For the text-containing cell, return its midpoint in [X, Y] coordinate format. 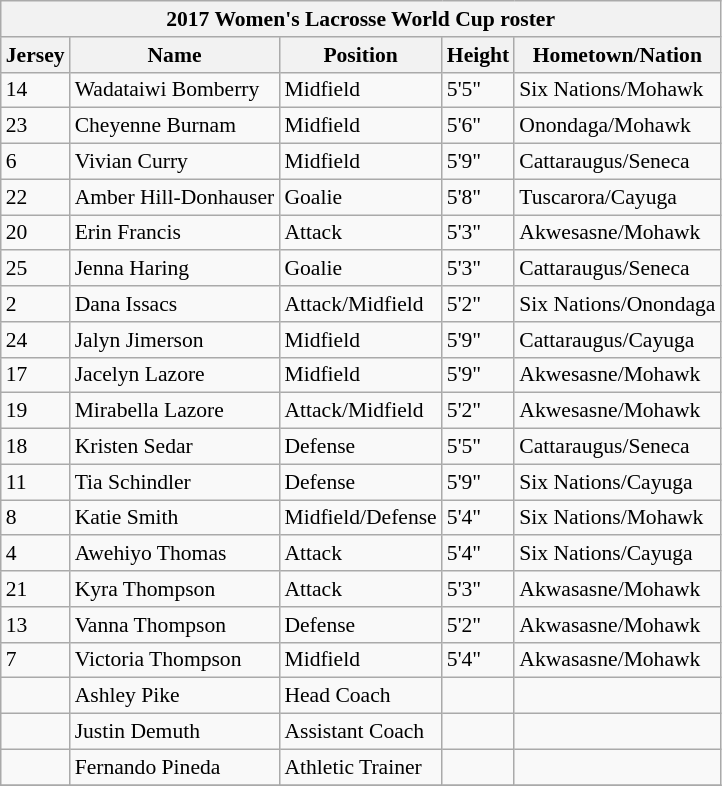
Wadataiwi Bomberry [175, 90]
11 [36, 482]
Jenna Haring [175, 269]
6 [36, 162]
Jalyn Jimerson [175, 340]
Katie Smith [175, 518]
Fernando Pineda [175, 767]
Head Coach [360, 696]
Cheyenne Burnam [175, 126]
2017 Women's Lacrosse World Cup roster [361, 19]
Erin Francis [175, 233]
Hometown/Nation [617, 55]
17 [36, 375]
Vanna Thompson [175, 625]
Awehiyo Thomas [175, 554]
25 [36, 269]
18 [36, 447]
24 [36, 340]
22 [36, 197]
Justin Demuth [175, 732]
Six Nations/Onondaga [617, 304]
Kyra Thompson [175, 589]
5'8" [478, 197]
13 [36, 625]
Kristen Sedar [175, 447]
20 [36, 233]
Amber Hill-Donhauser [175, 197]
14 [36, 90]
Victoria Thompson [175, 660]
Vivian Curry [175, 162]
21 [36, 589]
Position [360, 55]
Tuscarora/Cayuga [617, 197]
Height [478, 55]
7 [36, 660]
Name [175, 55]
Dana Issacs [175, 304]
8 [36, 518]
Jacelyn Lazore [175, 375]
Onondaga/Mohawk [617, 126]
2 [36, 304]
Tia Schindler [175, 482]
Cattaraugus/Cayuga [617, 340]
Midfield/Defense [360, 518]
Ashley Pike [175, 696]
Mirabella Lazore [175, 411]
Jersey [36, 55]
Athletic Trainer [360, 767]
4 [36, 554]
5'6" [478, 126]
Assistant Coach [360, 732]
19 [36, 411]
23 [36, 126]
